Determine the [X, Y] coordinate at the center of the cell enclosing the given text.  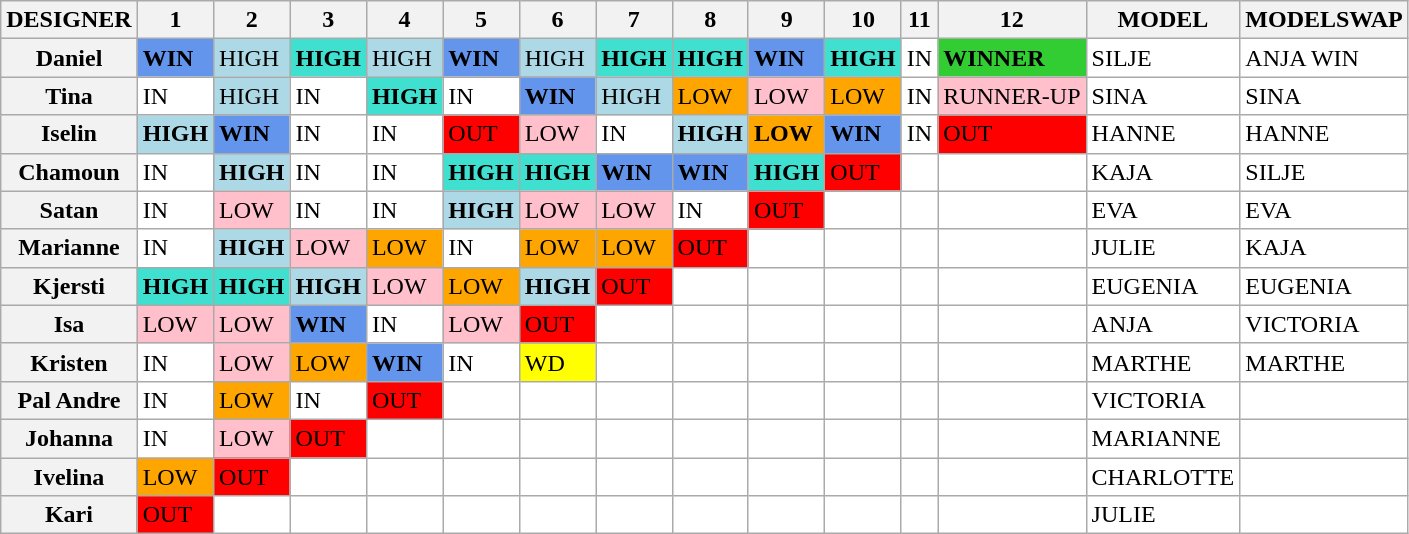
Tina [69, 96]
MODELSWAP [1324, 20]
Kari [69, 515]
Isa [69, 324]
MARIANNE [1163, 438]
RUNNER-UP [1012, 96]
Johanna [69, 438]
5 [481, 20]
MODEL [1163, 20]
6 [557, 20]
7 [634, 20]
10 [863, 20]
4 [404, 20]
ANJA WIN [1324, 58]
CHARLOTTE [1163, 477]
WD [557, 362]
12 [1012, 20]
Pal Andre [69, 400]
Ivelina [69, 477]
Kjersti [69, 286]
2 [252, 20]
Chamoun [69, 172]
WINNER [1012, 58]
DESIGNER [69, 20]
9 [786, 20]
3 [328, 20]
8 [710, 20]
Iselin [69, 134]
11 [919, 20]
Satan [69, 210]
Daniel [69, 58]
Kristen [69, 362]
ANJA [1163, 324]
1 [175, 20]
Marianne [69, 248]
